Locate the cell with the specified text and output its [x, y] center coordinate. 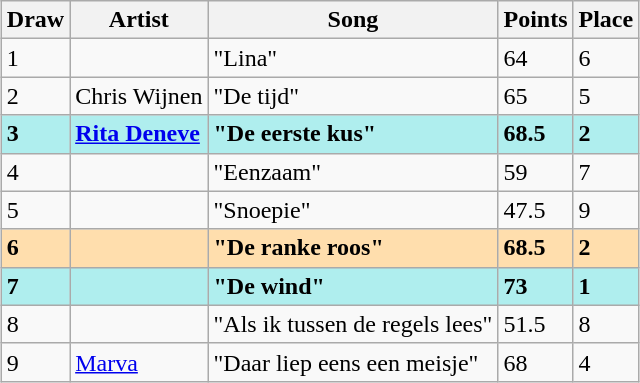
65 [536, 96]
"Daar liep eens een meisje" [353, 362]
68 [536, 362]
Rita Deneve [139, 134]
64 [536, 58]
Draw [35, 20]
3 [35, 134]
"De wind" [353, 286]
Place [606, 20]
Song [353, 20]
Points [536, 20]
Marva [139, 362]
"De eerste kus" [353, 134]
"Als ik tussen de regels lees" [353, 324]
"De tijd" [353, 96]
47.5 [536, 210]
51.5 [536, 324]
Chris Wijnen [139, 96]
73 [536, 286]
"Snoepie" [353, 210]
"Eenzaam" [353, 172]
"De ranke roos" [353, 248]
"Lina" [353, 58]
59 [536, 172]
Artist [139, 20]
